Capture the cell that displays the provided text and extract its [X, Y] central coordinate. 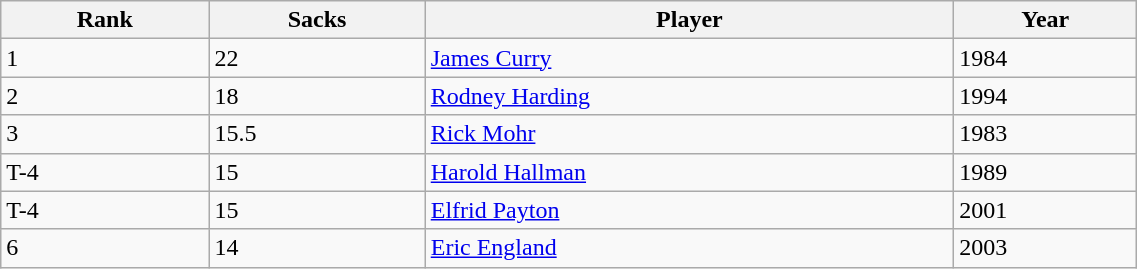
1994 [1046, 96]
22 [317, 58]
2 [105, 96]
3 [105, 134]
1 [105, 58]
2003 [1046, 248]
Player [689, 20]
Rodney Harding [689, 96]
1983 [1046, 134]
James Curry [689, 58]
1984 [1046, 58]
6 [105, 248]
1989 [1046, 172]
Sacks [317, 20]
Year [1046, 20]
15.5 [317, 134]
2001 [1046, 210]
Rick Mohr [689, 134]
Elfrid Payton [689, 210]
Eric England [689, 248]
14 [317, 248]
Rank [105, 20]
Harold Hallman [689, 172]
18 [317, 96]
